Detect which cell encompasses the target text, then output its (x, y) center coordinate. 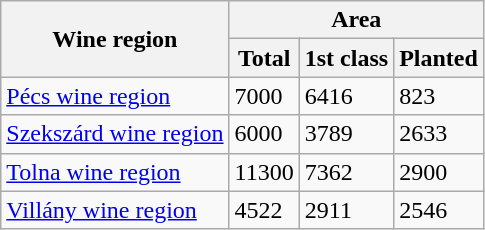
2546 (439, 210)
6000 (264, 134)
823 (439, 96)
4522 (264, 210)
7362 (346, 172)
Wine region (115, 39)
Villány wine region (115, 210)
Szekszárd wine region (115, 134)
1st class (346, 58)
Pécs wine region (115, 96)
2900 (439, 172)
Tolna wine region (115, 172)
3789 (346, 134)
Total (264, 58)
6416 (346, 96)
Area (356, 20)
Planted (439, 58)
2633 (439, 134)
2911 (346, 210)
7000 (264, 96)
11300 (264, 172)
